For the text-containing cell, return its midpoint in [x, y] coordinate format. 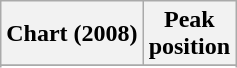
Peakposition [189, 34]
Chart (2008) [72, 34]
